Extract the [x, y] coordinate from the center of the cell holding the provided text.  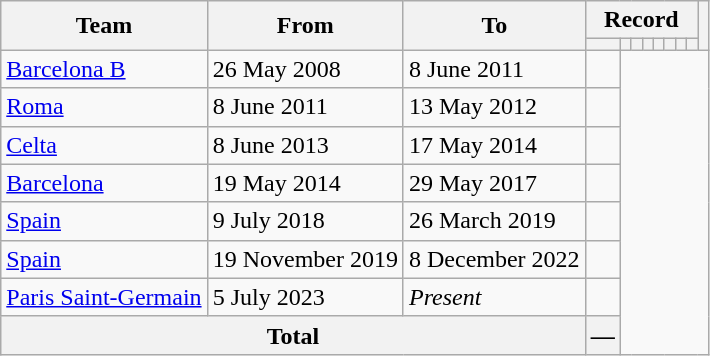
Total [293, 335]
29 May 2017 [494, 183]
Barcelona B [104, 69]
8 June 2013 [305, 145]
26 March 2019 [494, 221]
Team [104, 26]
Present [494, 297]
9 July 2018 [305, 221]
19 May 2014 [305, 183]
Barcelona [104, 183]
Roma [104, 107]
13 May 2012 [494, 107]
Celta [104, 145]
17 May 2014 [494, 145]
19 November 2019 [305, 259]
8 December 2022 [494, 259]
From [305, 26]
To [494, 26]
— [602, 335]
26 May 2008 [305, 69]
Paris Saint-Germain [104, 297]
5 July 2023 [305, 297]
Record [641, 20]
